Identify which cell holds the provided text, then report its [X, Y] central coordinate. 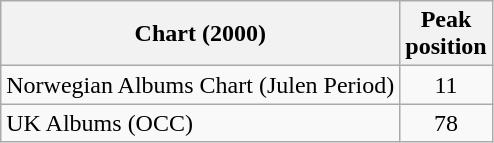
Peakposition [446, 34]
UK Albums (OCC) [200, 123]
Norwegian Albums Chart (Julen Period) [200, 85]
11 [446, 85]
Chart (2000) [200, 34]
78 [446, 123]
